Pinpoint the cell where the given text exists, returning its (X, Y) midpoint coordinate. 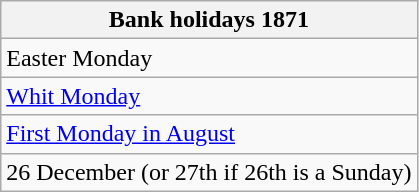
Bank holidays 1871 (209, 20)
Whit Monday (209, 96)
First Monday in August (209, 134)
Easter Monday (209, 58)
26 December (or 27th if 26th is a Sunday) (209, 172)
